Capture the cell that displays the provided text and extract its [X, Y] central coordinate. 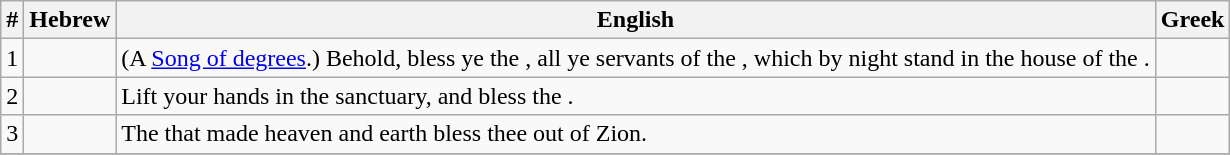
The that made heaven and earth bless thee out of Zion. [636, 134]
2 [12, 96]
3 [12, 134]
Greek [1192, 20]
(A Song of degrees.) Behold, bless ye the , all ye servants of the , which by night stand in the house of the . [636, 58]
Hebrew [70, 20]
# [12, 20]
1 [12, 58]
Lift your hands in the sanctuary, and bless the . [636, 96]
English [636, 20]
